Locate the cell with the specified text and output its (X, Y) center coordinate. 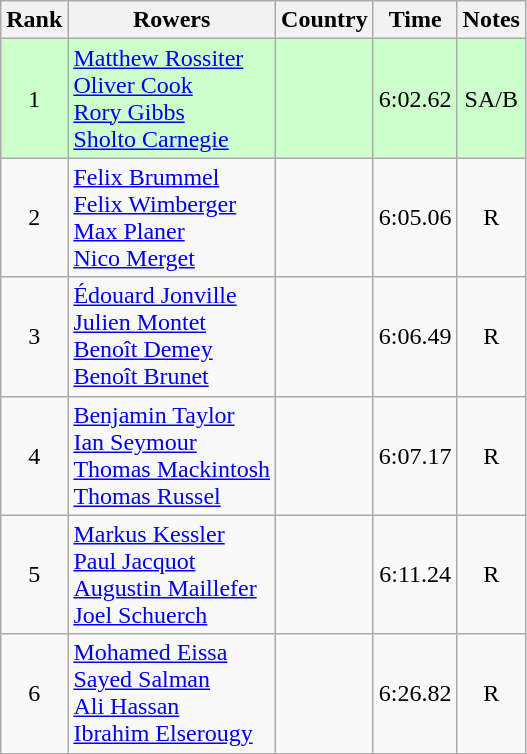
SA/B (491, 98)
2 (34, 218)
6:26.82 (415, 694)
3 (34, 336)
6:06.49 (415, 336)
Benjamin TaylorIan SeymourThomas MackintoshThomas Russel (172, 456)
Markus KesslerPaul JacquotAugustin MailleferJoel Schuerch (172, 574)
Felix BrummelFelix WimbergerMax PlanerNico Merget (172, 218)
6:02.62 (415, 98)
Notes (491, 20)
6:05.06 (415, 218)
4 (34, 456)
1 (34, 98)
Country (325, 20)
5 (34, 574)
Time (415, 20)
6:07.17 (415, 456)
6:11.24 (415, 574)
Matthew RossiterOliver CookRory GibbsSholto Carnegie (172, 98)
6 (34, 694)
Mohamed EissaSayed SalmanAli HassanIbrahim Elserougy (172, 694)
Rank (34, 20)
Édouard JonvilleJulien MontetBenoît DemeyBenoît Brunet (172, 336)
Rowers (172, 20)
